Return the [x, y] coordinate for the center point of the cell that contains the specified text.  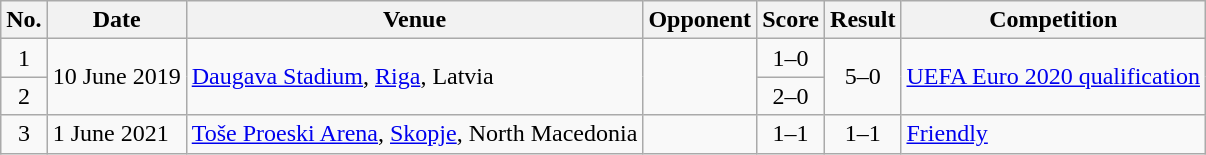
Opponent [700, 20]
5–0 [863, 77]
1 [24, 58]
1 June 2021 [116, 134]
3 [24, 134]
Result [863, 20]
1–0 [791, 58]
Date [116, 20]
Competition [1054, 20]
2–0 [791, 96]
Score [791, 20]
10 June 2019 [116, 77]
Toše Proeski Arena, Skopje, North Macedonia [414, 134]
Daugava Stadium, Riga, Latvia [414, 77]
2 [24, 96]
UEFA Euro 2020 qualification [1054, 77]
Venue [414, 20]
No. [24, 20]
Friendly [1054, 134]
